Output the (x, y) coordinate of the center of the cell containing the given text.  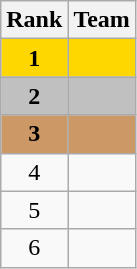
6 (34, 248)
3 (34, 134)
1 (34, 58)
4 (34, 172)
Team (102, 20)
5 (34, 210)
Rank (34, 20)
2 (34, 96)
